Output the [x, y] coordinate of the center of the cell containing the given text.  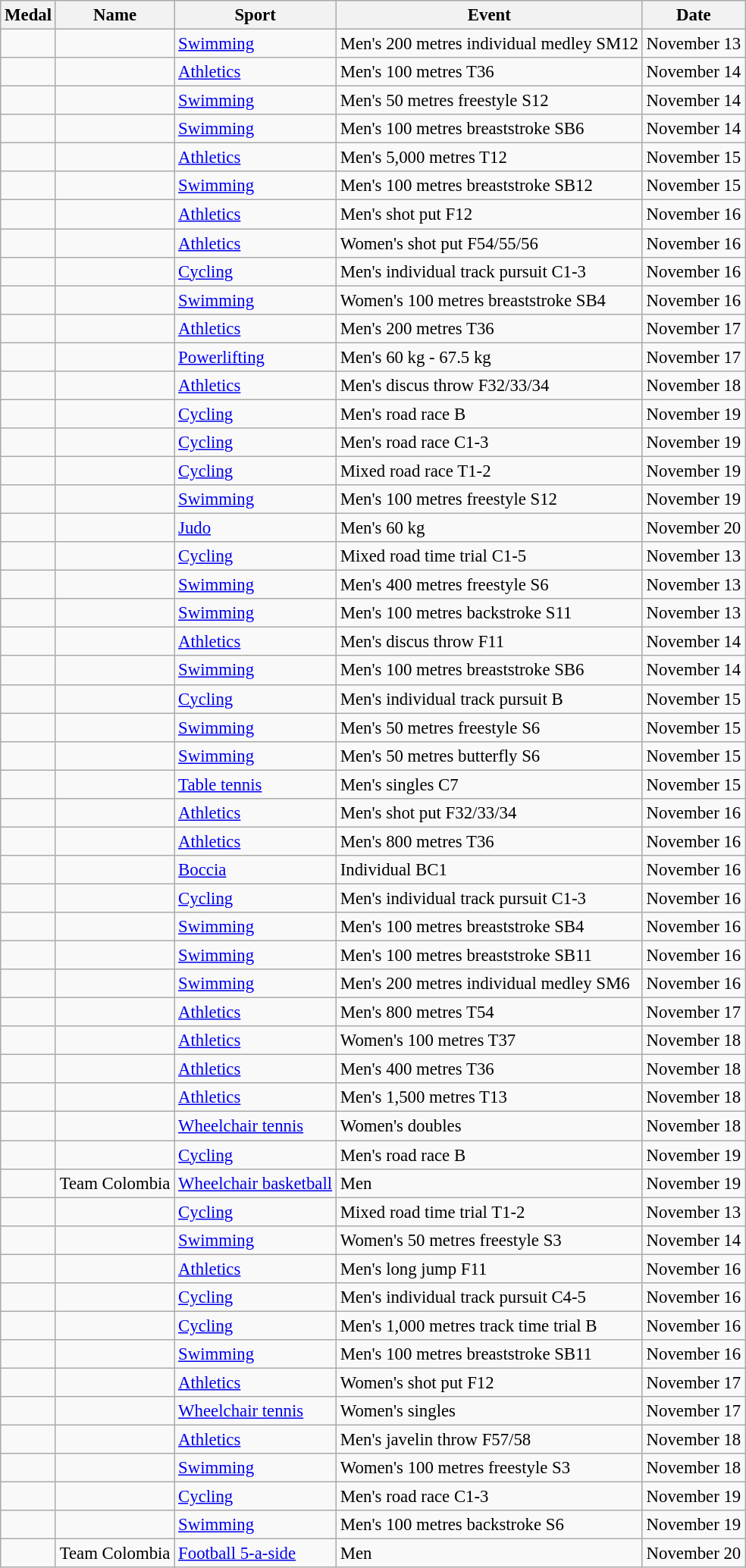
Football 5-a-side [255, 1554]
Men's 1,500 metres T13 [489, 1098]
Men's 800 metres T36 [489, 841]
Medal [29, 15]
Men's 200 metres individual medley SM12 [489, 44]
Wheelchair basketball [255, 1183]
Men's shot put F12 [489, 214]
Mixed road race T1-2 [489, 471]
Event [489, 15]
Men's shot put F32/33/34 [489, 813]
Men's 1,000 metres track time trial B [489, 1325]
Name [114, 15]
Table tennis [255, 784]
Women's 50 metres freestyle S3 [489, 1240]
Men's javelin throw F57/58 [489, 1440]
Powerlifting [255, 357]
Sport [255, 15]
Men's long jump F11 [489, 1269]
Men's 50 metres freestyle S6 [489, 728]
Women's 100 metres T37 [489, 1041]
Individual BC1 [489, 870]
Women's 100 metres freestyle S3 [489, 1468]
Men's discus throw F11 [489, 642]
Women's 100 metres breaststroke SB4 [489, 300]
Women's shot put F54/55/56 [489, 243]
Women's doubles [489, 1126]
Men's 60 kg [489, 528]
Judo [255, 528]
Men's 200 metres individual medley SM6 [489, 984]
Men's singles C7 [489, 784]
Men's 400 metres T36 [489, 1069]
Men's 50 metres butterfly S6 [489, 756]
Men's 60 kg - 67.5 kg [489, 357]
Men's 50 metres freestyle S12 [489, 101]
Women's singles [489, 1411]
Men's individual track pursuit C4-5 [489, 1297]
Men's 200 metres T36 [489, 328]
Men's 100 metres backstroke S6 [489, 1525]
Mixed road time trial T1-2 [489, 1212]
Mixed road time trial C1-5 [489, 556]
Men's 100 metres backstroke S11 [489, 613]
Boccia [255, 870]
Men's 100 metres freestyle S12 [489, 499]
Men's discus throw F32/33/34 [489, 386]
Men's 5,000 metres T12 [489, 158]
Men's 100 metres breaststroke SB4 [489, 927]
Women's shot put F12 [489, 1382]
Men's 100 metres breaststroke SB12 [489, 186]
Men's individual track pursuit B [489, 699]
Men's 800 metres T54 [489, 1012]
Men's 400 metres freestyle S6 [489, 585]
Date [693, 15]
Men's 100 metres T36 [489, 72]
